Find where the given text appears and provide that cell's center as (x, y) coordinate. 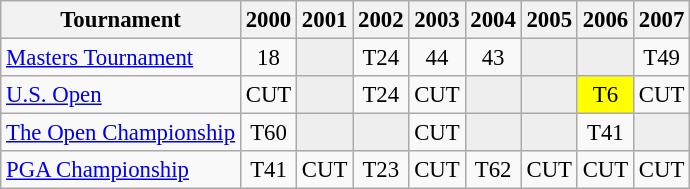
T62 (493, 170)
U.S. Open (121, 95)
2007 (661, 20)
The Open Championship (121, 133)
2000 (268, 20)
T6 (605, 95)
44 (437, 58)
43 (493, 58)
Tournament (121, 20)
PGA Championship (121, 170)
18 (268, 58)
2005 (549, 20)
T60 (268, 133)
2001 (325, 20)
2004 (493, 20)
2003 (437, 20)
2002 (381, 20)
Masters Tournament (121, 58)
T23 (381, 170)
2006 (605, 20)
T49 (661, 58)
